Output the [X, Y] coordinate of the center of the cell containing the given text.  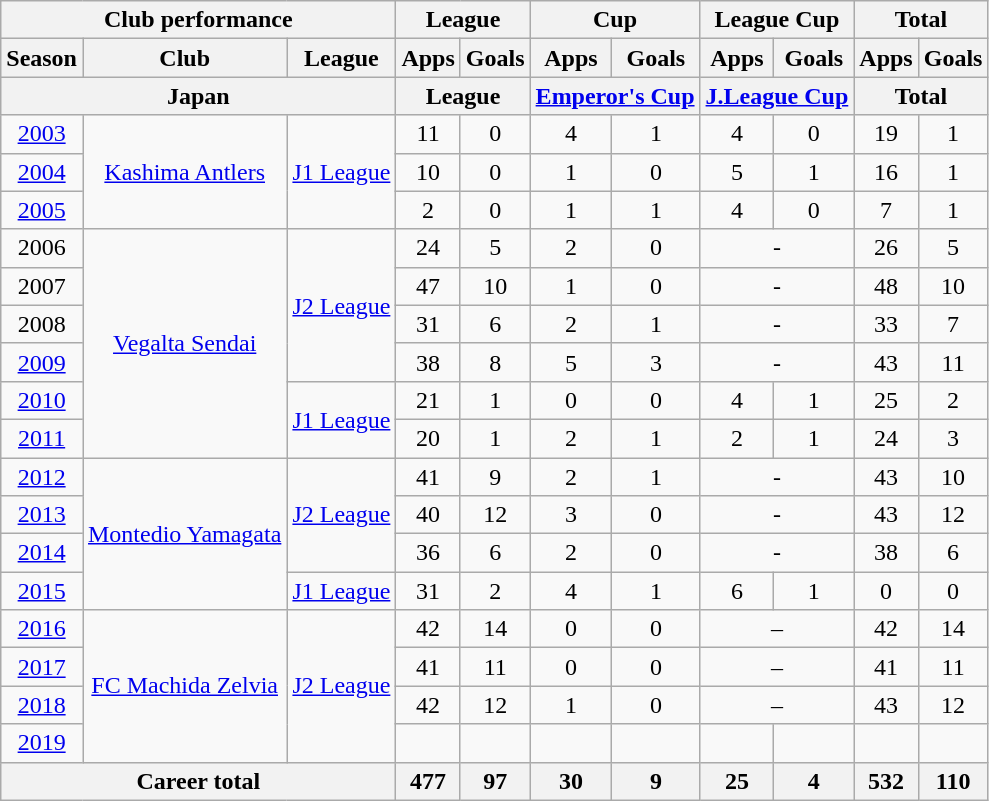
33 [886, 324]
40 [428, 515]
2016 [42, 629]
Montedio Yamagata [184, 534]
FC Machida Zelvia [184, 686]
20 [428, 438]
2012 [42, 477]
Japan [198, 96]
30 [571, 781]
2003 [42, 134]
Club [184, 58]
26 [886, 248]
Emperor's Cup [615, 96]
League Cup [777, 20]
36 [428, 553]
47 [428, 286]
477 [428, 781]
J.League Cup [777, 96]
2013 [42, 515]
2019 [42, 743]
110 [953, 781]
97 [495, 781]
Career total [198, 781]
19 [886, 134]
532 [886, 781]
2014 [42, 553]
48 [886, 286]
Club performance [198, 20]
Season [42, 58]
Vegalta Sendai [184, 343]
2018 [42, 705]
8 [495, 362]
2005 [42, 210]
2007 [42, 286]
2011 [42, 438]
2015 [42, 591]
Cup [615, 20]
Kashima Antlers [184, 172]
2008 [42, 324]
21 [428, 400]
2017 [42, 667]
16 [886, 172]
2010 [42, 400]
2006 [42, 248]
2004 [42, 172]
2009 [42, 362]
